Capture the cell that displays the provided text and extract its [X, Y] central coordinate. 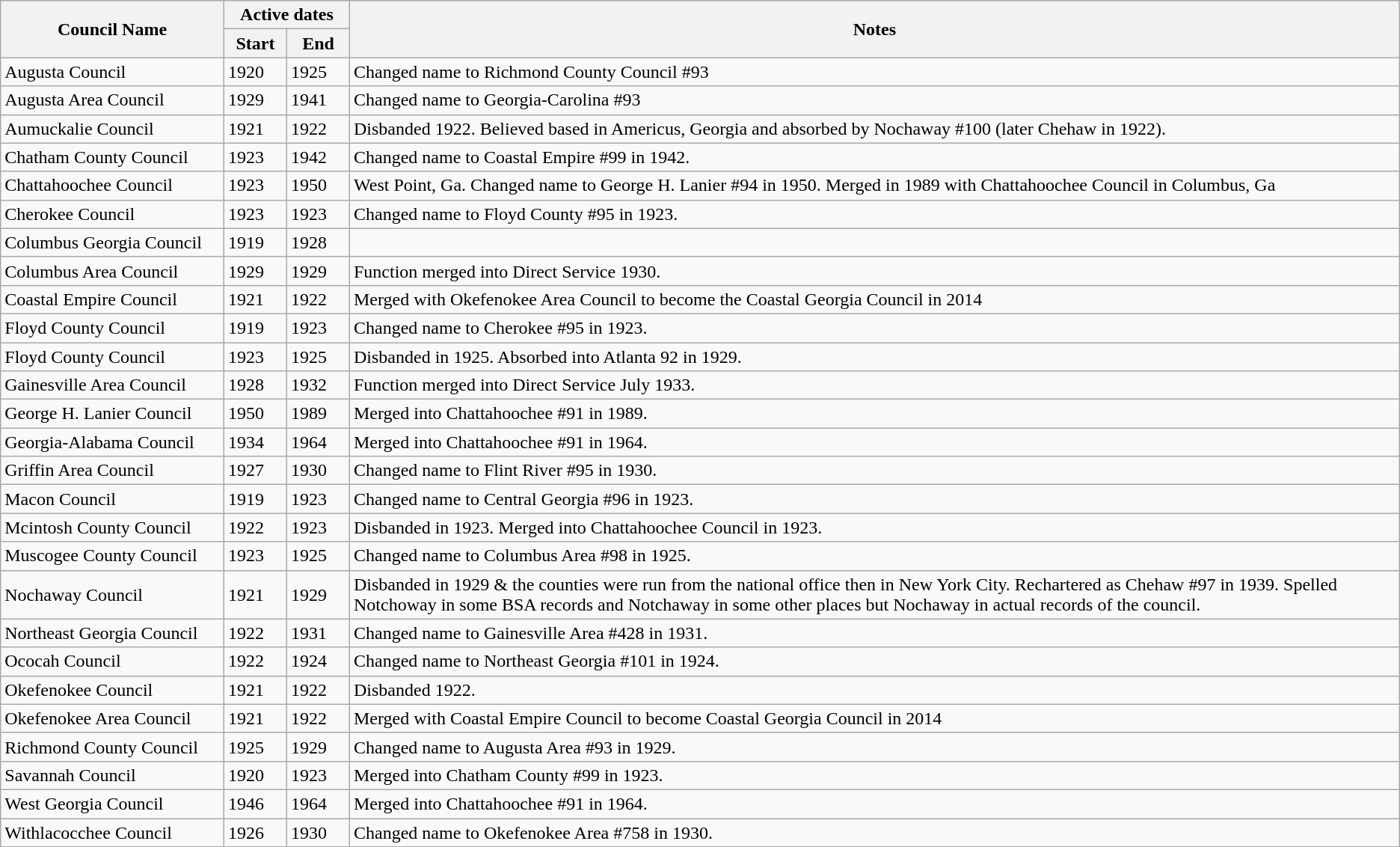
Gainesville Area Council [112, 385]
Muscogee County Council [112, 556]
Changed name to Gainesville Area #428 in 1931. [874, 633]
Merged into Chatham County #99 in 1923. [874, 775]
Aumuckalie Council [112, 129]
Chatham County Council [112, 157]
Notes [874, 29]
West Point, Ga. Changed name to George H. Lanier #94 in 1950. Merged in 1989 with Chattahoochee Council in Columbus, Ga [874, 186]
Changed name to Columbus Area #98 in 1925. [874, 556]
1926 [255, 833]
Coastal Empire Council [112, 299]
George H. Lanier Council [112, 414]
Columbus Georgia Council [112, 242]
Griffin Area Council [112, 471]
1927 [255, 471]
1989 [319, 414]
1934 [255, 442]
Disbanded 1922. Believed based in Americus, Georgia and absorbed by Nochaway #100 (later Chehaw in 1922). [874, 129]
Changed name to Cherokee #95 in 1923. [874, 328]
Changed name to Floyd County #95 in 1923. [874, 214]
Function merged into Direct Service 1930. [874, 271]
Columbus Area Council [112, 271]
Merged with Coastal Empire Council to become Coastal Georgia Council in 2014 [874, 718]
West Georgia Council [112, 804]
Changed name to Okefenokee Area #758 in 1930. [874, 833]
Merged with Okefenokee Area Council to become the Coastal Georgia Council in 2014 [874, 299]
Okefenokee Council [112, 690]
Disbanded 1922. [874, 690]
Function merged into Direct Service July 1933. [874, 385]
1932 [319, 385]
1946 [255, 804]
Cherokee Council [112, 214]
Changed name to Georgia-Carolina #93 [874, 100]
Northeast Georgia Council [112, 633]
Changed name to Northeast Georgia #101 in 1924. [874, 661]
Augusta Council [112, 72]
Council Name [112, 29]
Macon Council [112, 499]
Changed name to Central Georgia #96 in 1923. [874, 499]
Richmond County Council [112, 747]
1931 [319, 633]
Augusta Area Council [112, 100]
Changed name to Augusta Area #93 in 1929. [874, 747]
Chattahoochee Council [112, 186]
Changed name to Coastal Empire #99 in 1942. [874, 157]
Disbanded in 1925. Absorbed into Atlanta 92 in 1929. [874, 357]
End [319, 43]
Start [255, 43]
Active dates [286, 15]
Withlacocchee Council [112, 833]
Ococah Council [112, 661]
Georgia-Alabama Council [112, 442]
Disbanded in 1923. Merged into Chattahoochee Council in 1923. [874, 528]
Nochaway Council [112, 594]
Changed name to Flint River #95 in 1930. [874, 471]
Okefenokee Area Council [112, 718]
Savannah Council [112, 775]
Changed name to Richmond County Council #93 [874, 72]
1941 [319, 100]
Mcintosh County Council [112, 528]
1924 [319, 661]
Merged into Chattahoochee #91 in 1989. [874, 414]
1942 [319, 157]
